Capture the cell that displays the provided text and extract its [x, y] central coordinate. 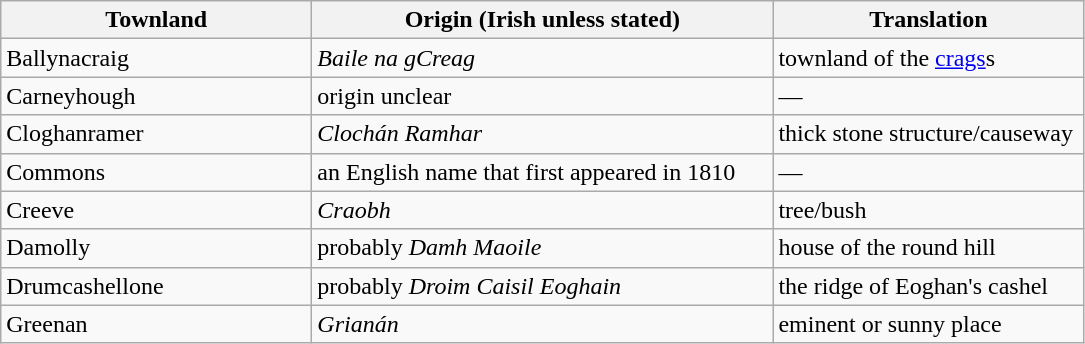
probably Damh Maoile [542, 248]
Drumcashellone [156, 286]
Cloghanramer [156, 134]
Clochán Ramhar [542, 134]
Damolly [156, 248]
townland of the cragss [928, 58]
tree/bush [928, 210]
Baile na gCreag [542, 58]
Origin (Irish unless stated) [542, 20]
Ballynacraig [156, 58]
Creeve [156, 210]
Greenan [156, 324]
eminent or sunny place [928, 324]
an English name that first appeared in 1810 [542, 172]
Carneyhough [156, 96]
Translation [928, 20]
origin unclear [542, 96]
thick stone structure/causeway [928, 134]
house of the round hill [928, 248]
Commons [156, 172]
the ridge of Eoghan's cashel [928, 286]
probably Droim Caisil Eoghain [542, 286]
Grianán [542, 324]
Craobh [542, 210]
Townland [156, 20]
